Extract the [x, y] coordinate from the center of the cell holding the provided text.  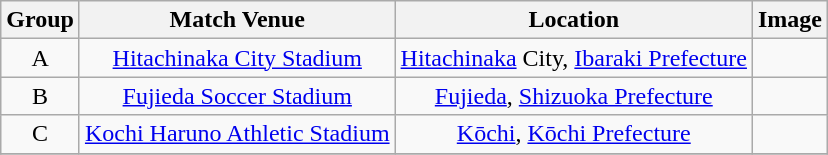
C [40, 134]
Fujieda, Shizuoka Prefecture [574, 96]
Match Venue [237, 20]
A [40, 58]
Fujieda Soccer Stadium [237, 96]
Hitachinaka City Stadium [237, 58]
Location [574, 20]
Image [790, 20]
Kōchi, Kōchi Prefecture [574, 134]
Hitachinaka City, Ibaraki Prefecture [574, 58]
Group [40, 20]
B [40, 96]
Kochi Haruno Athletic Stadium [237, 134]
